For the text-containing cell, return its midpoint in [x, y] coordinate format. 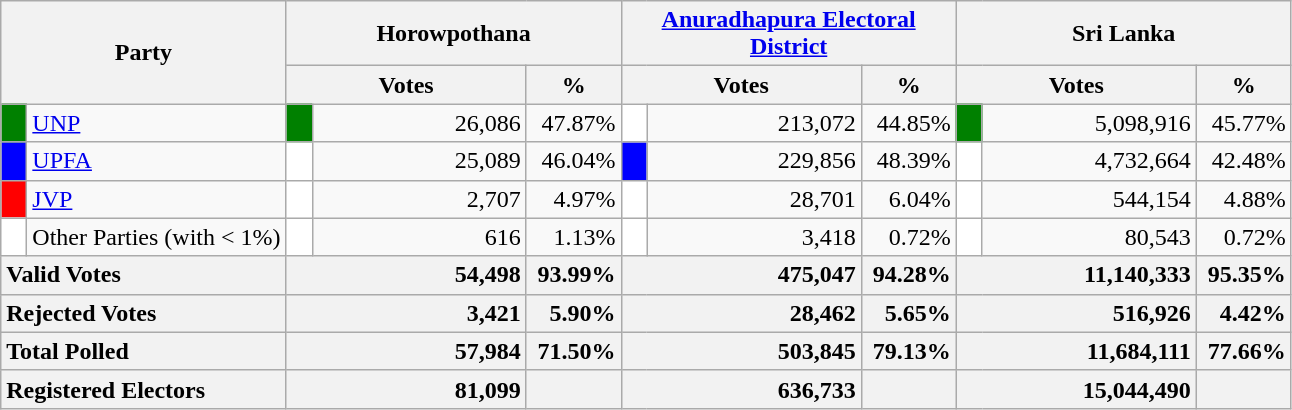
6.04% [908, 199]
4,732,664 [1089, 161]
2,707 [419, 199]
4.97% [574, 199]
636,733 [741, 389]
213,072 [754, 123]
5,098,916 [1089, 123]
44.85% [908, 123]
95.35% [1244, 275]
Total Polled [144, 351]
46.04% [574, 161]
503,845 [741, 351]
JVP [156, 199]
Registered Electors [144, 389]
616 [419, 237]
5.65% [908, 313]
Rejected Votes [144, 313]
81,099 [406, 389]
Valid Votes [144, 275]
47.87% [574, 123]
Anuradhapura Electoral District [788, 34]
UNP [156, 123]
1.13% [574, 237]
3,421 [406, 313]
48.39% [908, 161]
54,498 [406, 275]
229,856 [754, 161]
475,047 [741, 275]
Horowpothana [454, 34]
4.42% [1244, 313]
93.99% [574, 275]
UPFA [156, 161]
Sri Lanka [1124, 34]
25,089 [419, 161]
80,543 [1089, 237]
28,701 [754, 199]
11,140,333 [1076, 275]
15,044,490 [1076, 389]
57,984 [406, 351]
3,418 [754, 237]
45.77% [1244, 123]
544,154 [1089, 199]
77.66% [1244, 351]
5.90% [574, 313]
Party [144, 52]
71.50% [574, 351]
516,926 [1076, 313]
42.48% [1244, 161]
79.13% [908, 351]
4.88% [1244, 199]
Other Parties (with < 1%) [156, 237]
94.28% [908, 275]
11,684,111 [1076, 351]
26,086 [419, 123]
28,462 [741, 313]
